Pinpoint the cell where the given text exists, returning its [X, Y] midpoint coordinate. 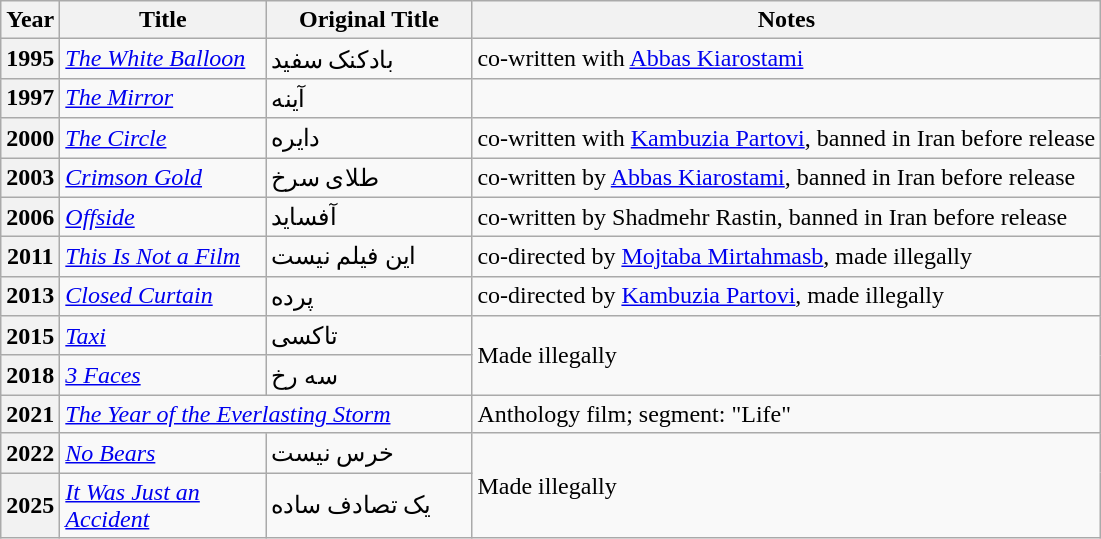
2021 [30, 414]
Original Title [369, 20]
3 Faces [163, 375]
دایره [369, 138]
2011 [30, 257]
این فیلم نیست [369, 257]
It Was Just an Accident [163, 504]
Year [30, 20]
co-written with Abbas Kiarostami [786, 59]
Title [163, 20]
This Is Not a Film [163, 257]
1997 [30, 98]
The Mirror [163, 98]
2000 [30, 138]
co-written by Shadmehr Rastin, banned in Iran before release [786, 217]
طلای سرخ [369, 178]
Offside [163, 217]
co-written with Kambuzia Partovi, banned in Iran before release [786, 138]
Taxi [163, 336]
سه رخ [369, 375]
co-directed by Mojtaba Mirtahmasb, made illegally [786, 257]
co-written by Abbas Kiarostami, banned in Iran before release [786, 178]
No Bears [163, 453]
The Circle [163, 138]
2013 [30, 296]
یک تصادف ساده [369, 504]
2006 [30, 217]
The White Balloon [163, 59]
آفساید [369, 217]
2022 [30, 453]
2018 [30, 375]
Closed Curtain [163, 296]
خرس نیست [369, 453]
2015 [30, 336]
Notes [786, 20]
The Year of the Everlasting Storm [266, 414]
2025 [30, 504]
بادکنک سفيد [369, 59]
1995 [30, 59]
2003 [30, 178]
آینه [369, 98]
co-directed by Kambuzia Partovi, made illegally [786, 296]
Anthology film; segment: "Life" [786, 414]
Crimson Gold [163, 178]
تاکسی [369, 336]
پرده [369, 296]
